Scan for the cell matching the given text and deliver its (X, Y) coordinate at center. 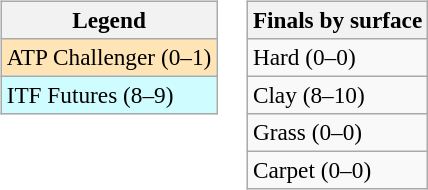
Grass (0–0) (337, 133)
ATP Challenger (0–1) (108, 57)
Carpet (0–0) (337, 171)
Clay (8–10) (337, 95)
ITF Futures (8–9) (108, 95)
Hard (0–0) (337, 57)
Legend (108, 20)
Finals by surface (337, 20)
